From the cell containing the given text, extract its center point as [x, y] coordinate. 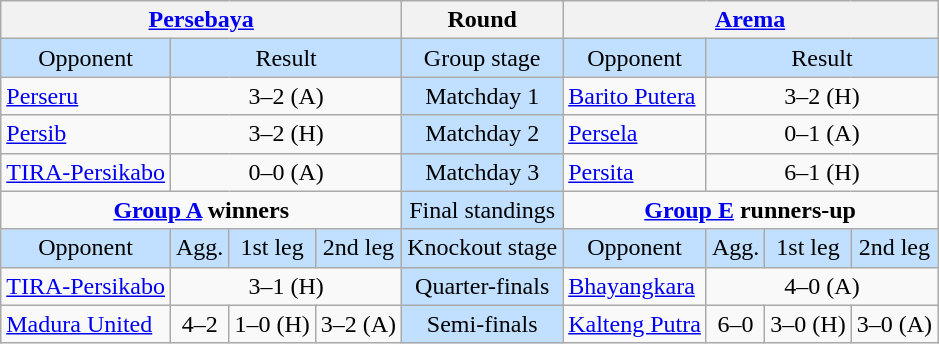
Group stage [482, 58]
0–0 (A) [286, 172]
3–0 (H) [808, 324]
4–0 (A) [822, 286]
Madura United [86, 324]
Round [482, 20]
Matchday 3 [482, 172]
0–1 (A) [822, 134]
Kalteng Putra [635, 324]
4–2 [199, 324]
6–1 (H) [822, 172]
Perseru [86, 96]
3–0 (A) [894, 324]
Bhayangkara [635, 286]
Arema [750, 20]
Matchday 2 [482, 134]
Quarter-finals [482, 286]
Matchday 1 [482, 96]
Persela [635, 134]
Barito Putera [635, 96]
Persib [86, 134]
Persita [635, 172]
Final standings [482, 210]
1–0 (H) [272, 324]
Group A winners [202, 210]
3–1 (H) [286, 286]
Knockout stage [482, 248]
6–0 [735, 324]
Group E runners-up [750, 210]
Persebaya [202, 20]
Semi-finals [482, 324]
